Scan for the cell matching the given text and deliver its (x, y) coordinate at center. 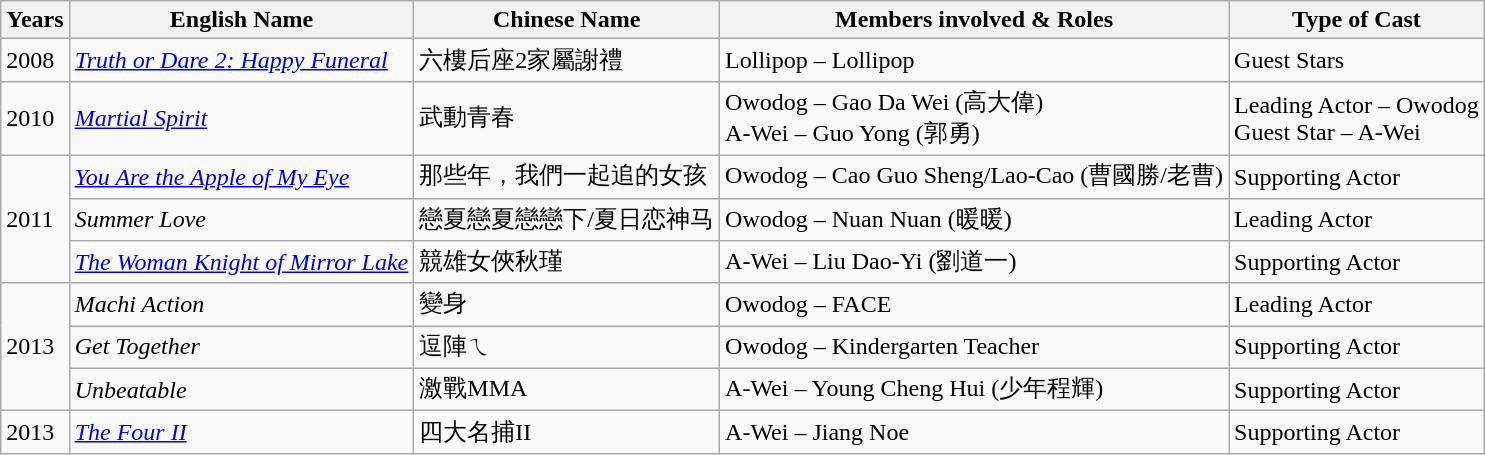
The Four II (242, 432)
2011 (35, 219)
Get Together (242, 348)
Owodog – Cao Guo Sheng/Lao-Cao (曹國勝/老曹) (974, 176)
Years (35, 20)
武動青春 (567, 118)
Summer Love (242, 220)
Leading Actor – Owodog Guest Star – A-Wei (1357, 118)
2008 (35, 60)
Chinese Name (567, 20)
六樓后座2家屬謝禮 (567, 60)
The Woman Knight of Mirror Lake (242, 262)
Members involved & Roles (974, 20)
A-Wei – Liu Dao-Yi (劉道一) (974, 262)
Owodog – Kindergarten Teacher (974, 348)
Unbeatable (242, 390)
激戰MMA (567, 390)
變身 (567, 304)
戀夏戀夏戀戀下/夏日恋神马 (567, 220)
Lollipop – Lollipop (974, 60)
Owodog – Gao Da Wei (高大偉) A-Wei – Guo Yong (郭勇) (974, 118)
那些年，我們一起追的女孩 (567, 176)
Owodog – Nuan Nuan (暖暖) (974, 220)
Type of Cast (1357, 20)
Truth or Dare 2: Happy Funeral (242, 60)
競雄女俠秋瑾 (567, 262)
逗陣ㄟ (567, 348)
Martial Spirit (242, 118)
You Are the Apple of My Eye (242, 176)
Guest Stars (1357, 60)
2010 (35, 118)
Machi Action (242, 304)
A-Wei – Jiang Noe (974, 432)
四大名捕II (567, 432)
Owodog – FACE (974, 304)
English Name (242, 20)
A-Wei – Young Cheng Hui (少年程輝) (974, 390)
